Extract the (x, y) coordinate from the center of the cell holding the provided text.  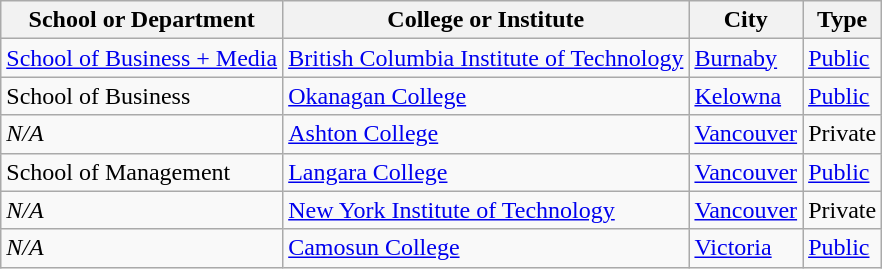
Burnaby (746, 58)
School or Department (142, 20)
British Columbia Institute of Technology (486, 58)
Camosun College (486, 248)
Type (842, 20)
Okanagan College (486, 96)
Kelowna (746, 96)
Ashton College (486, 134)
City (746, 20)
Langara College (486, 172)
New York Institute of Technology (486, 210)
Victoria (746, 248)
College or Institute (486, 20)
School of Business + Media (142, 58)
School of Management (142, 172)
School of Business (142, 96)
